Detect which cell encompasses the target text, then output its [x, y] center coordinate. 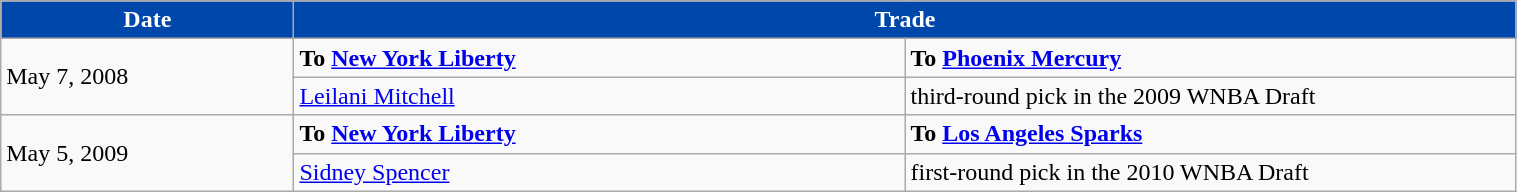
Leilani Mitchell [600, 96]
first-round pick in the 2010 WNBA Draft [1210, 172]
To Los Angeles Sparks [1210, 134]
Trade [905, 20]
third-round pick in the 2009 WNBA Draft [1210, 96]
Sidney Spencer [600, 172]
May 5, 2009 [148, 153]
May 7, 2008 [148, 77]
Date [148, 20]
To Phoenix Mercury [1210, 58]
